Return [X, Y] of the center of cell containing provided text 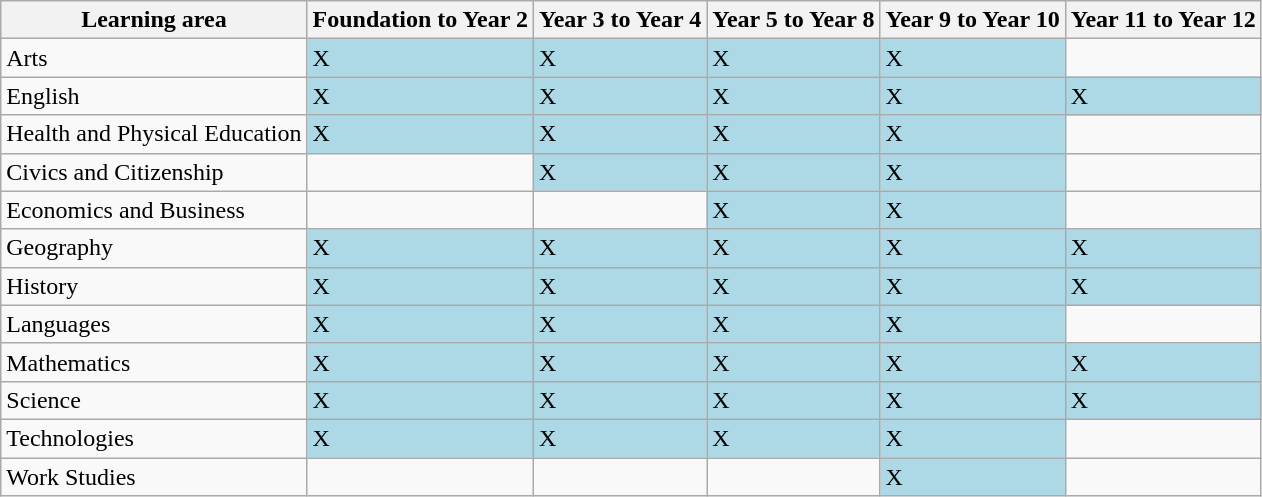
Health and Physical Education [154, 134]
Technologies [154, 438]
Year 5 to Year 8 [794, 20]
Science [154, 400]
Languages [154, 324]
History [154, 286]
Mathematics [154, 362]
Economics and Business [154, 210]
Year 11 to Year 12 [1163, 20]
English [154, 96]
Arts [154, 58]
Year 9 to Year 10 [972, 20]
Foundation to Year 2 [420, 20]
Geography [154, 248]
Year 3 to Year 4 [620, 20]
Work Studies [154, 477]
Learning area [154, 20]
Civics and Citizenship [154, 172]
